Output the (x, y) coordinate of the center of the cell containing the given text.  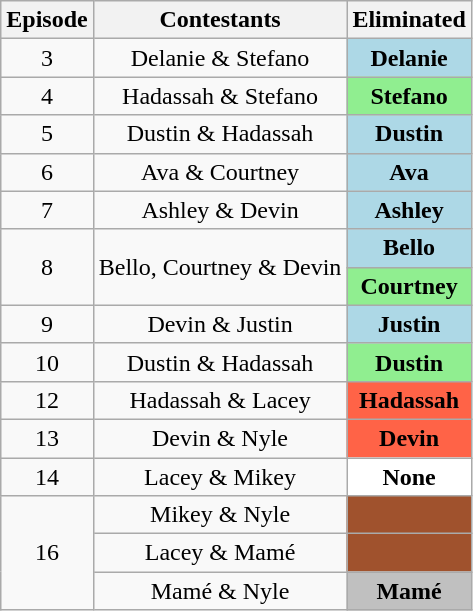
Courtney (409, 286)
Hadassah & Stefano (220, 96)
Delanie (409, 58)
Devin (409, 438)
Mamé (409, 591)
Eliminated (409, 20)
None (409, 477)
Episode (47, 20)
5 (47, 134)
Bello (409, 248)
7 (47, 210)
8 (47, 267)
Contestants (220, 20)
14 (47, 477)
Hadassah & Lacey (220, 400)
Ashley (409, 210)
10 (47, 362)
Ava & Courtney (220, 172)
Stefano (409, 96)
Bello, Courtney & Devin (220, 267)
9 (47, 324)
Ashley & Devin (220, 210)
Justin (409, 324)
Mamé & Nyle (220, 591)
16 (47, 553)
Lacey & Mamé (220, 553)
13 (47, 438)
Mikey & Nyle (220, 515)
Ava (409, 172)
Lacey & Mikey (220, 477)
6 (47, 172)
4 (47, 96)
3 (47, 58)
Devin & Nyle (220, 438)
Hadassah (409, 400)
Devin & Justin (220, 324)
12 (47, 400)
Delanie & Stefano (220, 58)
